Detect which cell encompasses the target text, then output its [X, Y] center coordinate. 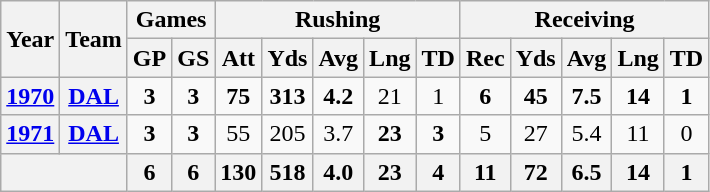
Games [170, 20]
GP [149, 58]
Att [238, 58]
55 [238, 134]
3.7 [338, 134]
Rushing [338, 20]
21 [390, 96]
4 [438, 172]
205 [288, 134]
7.5 [586, 96]
Year [30, 39]
313 [288, 96]
Rec [485, 58]
75 [238, 96]
1970 [30, 96]
GS [194, 58]
72 [536, 172]
4.0 [338, 172]
130 [238, 172]
5 [485, 134]
1971 [30, 134]
518 [288, 172]
5.4 [586, 134]
4.2 [338, 96]
6.5 [586, 172]
Team [94, 39]
0 [686, 134]
27 [536, 134]
Receiving [584, 20]
45 [536, 96]
